Return (X, Y) of the center of cell containing provided text 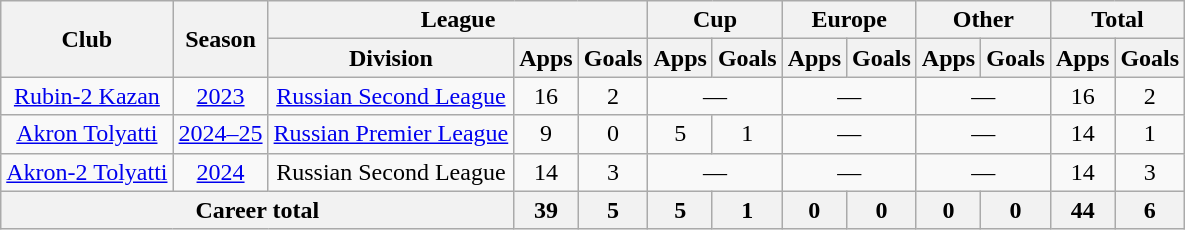
6 (1150, 210)
2023 (220, 96)
9 (546, 134)
44 (1082, 210)
Season (220, 39)
Rubin-2 Kazan (87, 96)
39 (546, 210)
Division (391, 58)
2024–25 (220, 134)
Akron Tolyatti (87, 134)
Total (1117, 20)
League (458, 20)
Europe (849, 20)
Career total (258, 210)
Cup (715, 20)
Other (983, 20)
Akron-2 Tolyatti (87, 172)
2024 (220, 172)
Club (87, 39)
Russian Premier League (391, 134)
